Capture the cell that displays the provided text and extract its (x, y) central coordinate. 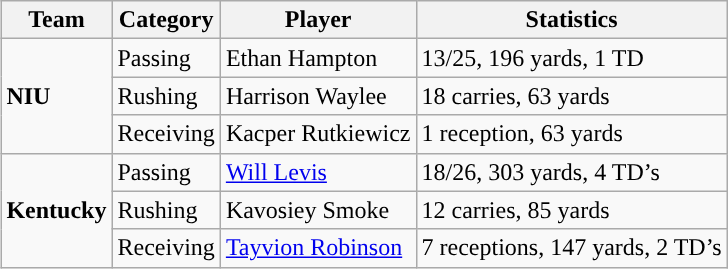
Kentucky (56, 210)
18/26, 303 yards, 4 TD’s (572, 172)
18 carries, 63 yards (572, 96)
1 reception, 63 yards (572, 134)
Kavosiey Smoke (318, 210)
Ethan Hampton (318, 58)
Player (318, 20)
Will Levis (318, 172)
Harrison Waylee (318, 96)
Category (166, 20)
13/25, 196 yards, 1 TD (572, 58)
Kacper Rutkiewicz (318, 134)
12 carries, 85 yards (572, 210)
Team (56, 20)
7 receptions, 147 yards, 2 TD’s (572, 248)
Statistics (572, 20)
Tayvion Robinson (318, 248)
NIU (56, 96)
